Capture the cell that displays the provided text and extract its (x, y) central coordinate. 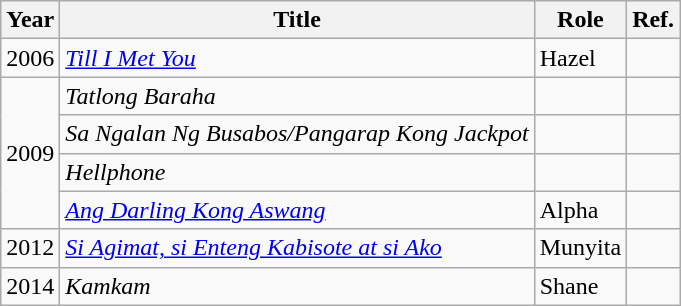
Munyita (580, 248)
Till I Met You (297, 58)
Ref. (654, 20)
Role (580, 20)
Title (297, 20)
2012 (30, 248)
Kamkam (297, 286)
2006 (30, 58)
Shane (580, 286)
Alpha (580, 210)
Tatlong Baraha (297, 96)
Hellphone (297, 172)
2014 (30, 286)
Year (30, 20)
2009 (30, 153)
Hazel (580, 58)
Ang Darling Kong Aswang (297, 210)
Si Agimat, si Enteng Kabisote at si Ako (297, 248)
Sa Ngalan Ng Busabos/Pangarap Kong Jackpot (297, 134)
